From the cell containing the given text, extract its center point as (x, y) coordinate. 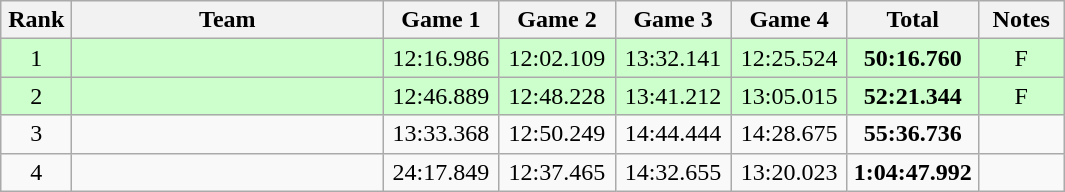
Total (912, 20)
12:02.109 (557, 58)
Team (228, 20)
13:20.023 (789, 172)
Rank (36, 20)
Game 4 (789, 20)
4 (36, 172)
1:04:47.992 (912, 172)
14:44.444 (673, 134)
13:05.015 (789, 96)
12:50.249 (557, 134)
3 (36, 134)
50:16.760 (912, 58)
12:46.889 (441, 96)
Game 3 (673, 20)
1 (36, 58)
12:37.465 (557, 172)
Game 1 (441, 20)
12:48.228 (557, 96)
13:32.141 (673, 58)
13:41.212 (673, 96)
Notes (1021, 20)
14:28.675 (789, 134)
12:16.986 (441, 58)
52:21.344 (912, 96)
24:17.849 (441, 172)
55:36.736 (912, 134)
12:25.524 (789, 58)
14:32.655 (673, 172)
2 (36, 96)
Game 2 (557, 20)
13:33.368 (441, 134)
